Scan for the cell matching the given text and deliver its (X, Y) coordinate at center. 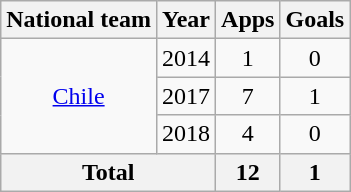
12 (248, 172)
4 (248, 134)
2018 (186, 134)
Total (108, 172)
Chile (79, 96)
7 (248, 96)
National team (79, 20)
2014 (186, 58)
2017 (186, 96)
Goals (315, 20)
Year (186, 20)
Apps (248, 20)
